Locate the cell with the specified text and output its (x, y) center coordinate. 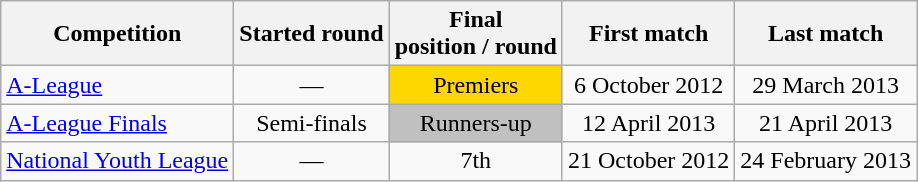
National Youth League (118, 161)
Runners-up (476, 123)
12 April 2013 (648, 123)
First match (648, 34)
24 February 2013 (826, 161)
A-League Finals (118, 123)
Premiers (476, 85)
Started round (312, 34)
21 October 2012 (648, 161)
6 October 2012 (648, 85)
Final position / round (476, 34)
A-League (118, 85)
Last match (826, 34)
7th (476, 161)
Semi-finals (312, 123)
21 April 2013 (826, 123)
Competition (118, 34)
29 March 2013 (826, 85)
